Extract the [x, y] coordinate from the center of the cell holding the provided text.  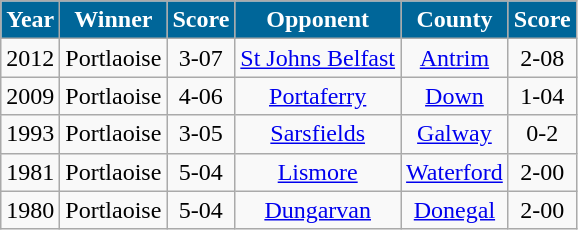
3-07 [201, 58]
Year [30, 20]
Dungarvan [318, 210]
2-08 [542, 58]
1980 [30, 210]
Lismore [318, 172]
County [455, 20]
Opponent [318, 20]
Down [455, 96]
4-06 [201, 96]
2009 [30, 96]
St Johns Belfast [318, 58]
Donegal [455, 210]
2012 [30, 58]
Winner [114, 20]
Sarsfields [318, 134]
3-05 [201, 134]
Antrim [455, 58]
1993 [30, 134]
Galway [455, 134]
0-2 [542, 134]
Portaferry [318, 96]
Waterford [455, 172]
1981 [30, 172]
1-04 [542, 96]
